From the cell containing the given text, extract its center point as [X, Y] coordinate. 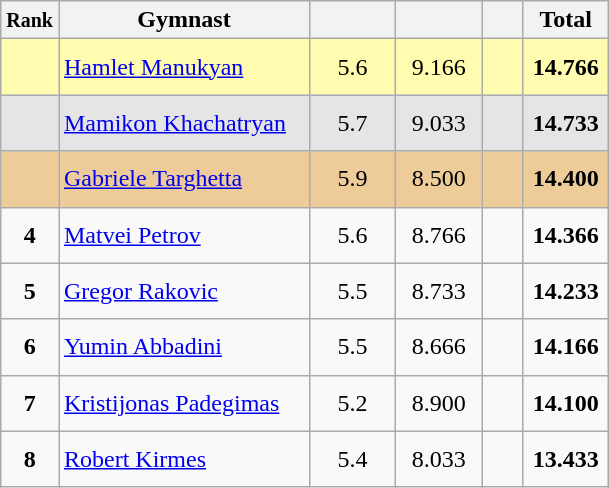
9.033 [439, 123]
Matvei Petrov [184, 235]
8.766 [439, 235]
14.400 [566, 179]
Robert Kirmes [184, 459]
Rank [30, 20]
5.9 [353, 179]
8.033 [439, 459]
5.2 [353, 403]
8.666 [439, 347]
Hamlet Manukyan [184, 67]
Gymnast [184, 20]
Kristijonas Padegimas [184, 403]
8.500 [439, 179]
14.100 [566, 403]
14.766 [566, 67]
6 [30, 347]
5.4 [353, 459]
14.733 [566, 123]
Mamikon Khachatryan [184, 123]
14.233 [566, 291]
Gabriele Targhetta [184, 179]
4 [30, 235]
Yumin Abbadini [184, 347]
5.7 [353, 123]
13.433 [566, 459]
14.166 [566, 347]
9.166 [439, 67]
8.733 [439, 291]
14.366 [566, 235]
8 [30, 459]
5 [30, 291]
Gregor Rakovic [184, 291]
8.900 [439, 403]
Total [566, 20]
7 [30, 403]
